For the text-containing cell, return its midpoint in (x, y) coordinate format. 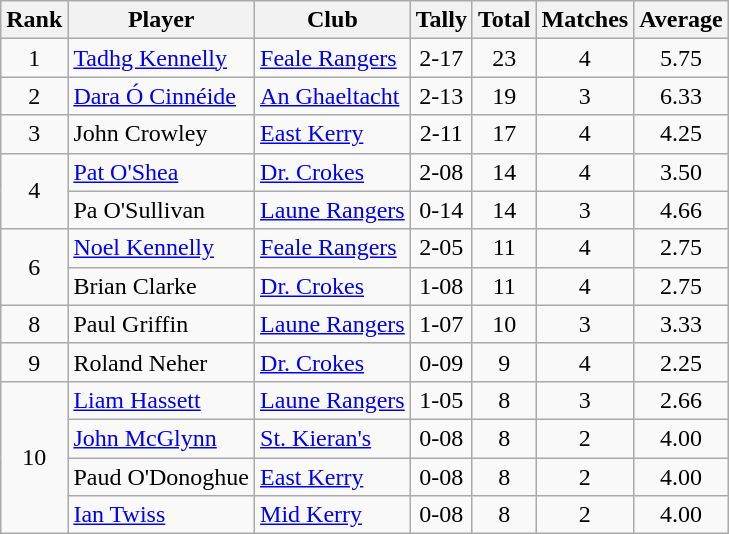
4.25 (682, 134)
St. Kieran's (333, 438)
Noel Kennelly (162, 248)
Liam Hassett (162, 400)
Rank (34, 20)
An Ghaeltacht (333, 96)
John McGlynn (162, 438)
Paul Griffin (162, 324)
3.50 (682, 172)
1 (34, 58)
Matches (585, 20)
Pa O'Sullivan (162, 210)
1-05 (441, 400)
2-11 (441, 134)
Dara Ó Cinnéide (162, 96)
Tadhg Kennelly (162, 58)
2-13 (441, 96)
Mid Kerry (333, 515)
Brian Clarke (162, 286)
Average (682, 20)
1-08 (441, 286)
Ian Twiss (162, 515)
1-07 (441, 324)
Player (162, 20)
2.66 (682, 400)
Pat O'Shea (162, 172)
Tally (441, 20)
17 (504, 134)
2-17 (441, 58)
2-08 (441, 172)
6.33 (682, 96)
3.33 (682, 324)
Total (504, 20)
John Crowley (162, 134)
Paud O'Donoghue (162, 477)
19 (504, 96)
2-05 (441, 248)
5.75 (682, 58)
6 (34, 267)
23 (504, 58)
Roland Neher (162, 362)
0-09 (441, 362)
0-14 (441, 210)
2.25 (682, 362)
Club (333, 20)
4.66 (682, 210)
